For the text-containing cell, return its midpoint in (X, Y) coordinate format. 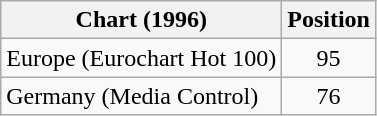
76 (329, 96)
Europe (Eurochart Hot 100) (142, 58)
95 (329, 58)
Position (329, 20)
Germany (Media Control) (142, 96)
Chart (1996) (142, 20)
